Scan for the cell matching the given text and deliver its (X, Y) coordinate at center. 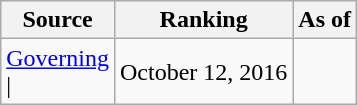
October 12, 2016 (203, 72)
As of (325, 20)
Source (58, 20)
Governing| (58, 72)
Ranking (203, 20)
